Extract the [x, y] coordinate from the center of the cell holding the provided text.  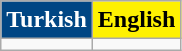
English [136, 20]
Turkish [47, 20]
